Return the [X, Y] coordinate for the center point of the cell that contains the specified text.  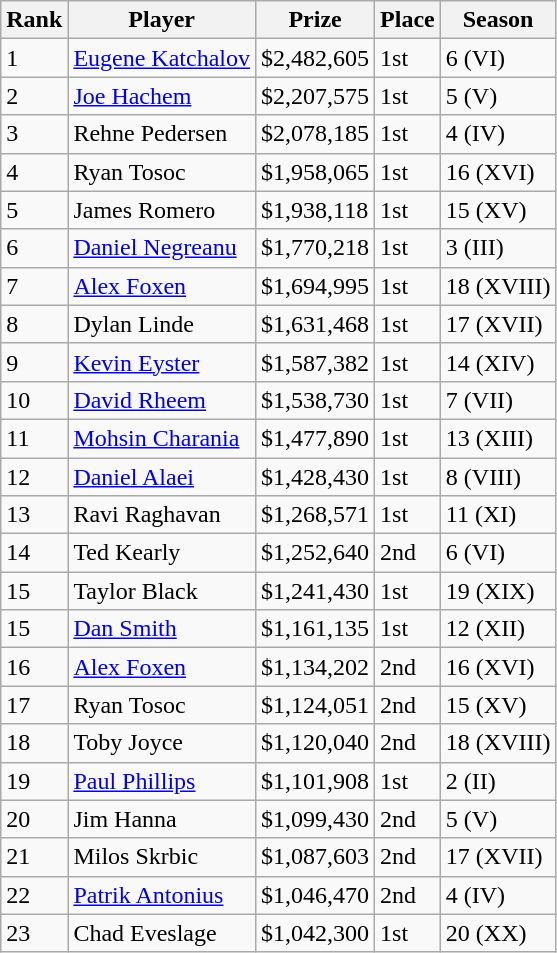
James Romero [162, 210]
$1,268,571 [316, 515]
20 [34, 819]
Rank [34, 20]
$1,046,470 [316, 895]
$1,631,468 [316, 324]
13 (XIII) [498, 438]
Rehne Pedersen [162, 134]
$1,694,995 [316, 286]
$2,482,605 [316, 58]
2 (II) [498, 781]
David Rheem [162, 400]
$1,124,051 [316, 705]
7 (VII) [498, 400]
Eugene Katchalov [162, 58]
Dan Smith [162, 629]
21 [34, 857]
Jim Hanna [162, 819]
3 [34, 134]
12 [34, 477]
20 (XX) [498, 933]
5 [34, 210]
Player [162, 20]
$1,477,890 [316, 438]
19 [34, 781]
$1,099,430 [316, 819]
8 (VIII) [498, 477]
$1,538,730 [316, 400]
$1,087,603 [316, 857]
4 [34, 172]
Paul Phillips [162, 781]
1 [34, 58]
7 [34, 286]
18 [34, 743]
Milos Skrbic [162, 857]
11 [34, 438]
Toby Joyce [162, 743]
Ravi Raghavan [162, 515]
$2,078,185 [316, 134]
$2,207,575 [316, 96]
$1,938,118 [316, 210]
Taylor Black [162, 591]
Kevin Eyster [162, 362]
14 [34, 553]
$1,428,430 [316, 477]
$1,120,040 [316, 743]
$1,958,065 [316, 172]
Mohsin Charania [162, 438]
6 [34, 248]
12 (XII) [498, 629]
Dylan Linde [162, 324]
10 [34, 400]
Patrik Antonius [162, 895]
3 (III) [498, 248]
Prize [316, 20]
Daniel Alaei [162, 477]
Ted Kearly [162, 553]
$1,587,382 [316, 362]
16 [34, 667]
Place [408, 20]
22 [34, 895]
14 (XIV) [498, 362]
8 [34, 324]
Joe Hachem [162, 96]
$1,770,218 [316, 248]
Season [498, 20]
$1,252,640 [316, 553]
$1,134,202 [316, 667]
13 [34, 515]
9 [34, 362]
$1,042,300 [316, 933]
$1,161,135 [316, 629]
$1,101,908 [316, 781]
19 (XIX) [498, 591]
$1,241,430 [316, 591]
11 (XI) [498, 515]
Daniel Negreanu [162, 248]
2 [34, 96]
23 [34, 933]
17 [34, 705]
Chad Eveslage [162, 933]
